Locate the cell with the specified text and output its [x, y] center coordinate. 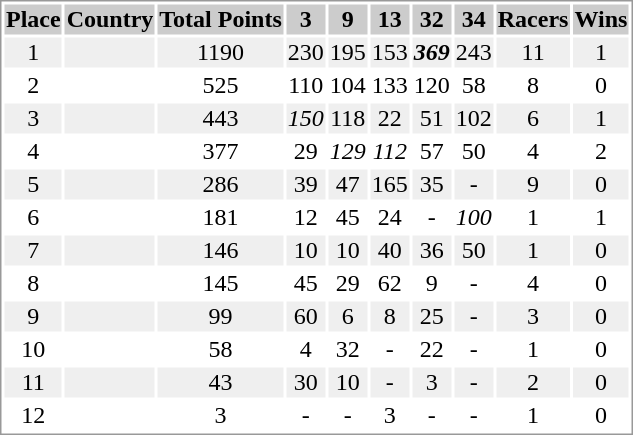
30 [306, 383]
40 [390, 251]
153 [390, 53]
118 [348, 119]
24 [390, 217]
133 [390, 85]
165 [390, 185]
39 [306, 185]
Place [33, 19]
525 [220, 85]
243 [474, 53]
230 [306, 53]
104 [348, 85]
13 [390, 19]
7 [33, 251]
443 [220, 119]
145 [220, 283]
129 [348, 151]
112 [390, 151]
57 [432, 151]
1190 [220, 53]
Wins [601, 19]
150 [306, 119]
25 [432, 317]
377 [220, 151]
369 [432, 53]
Total Points [220, 19]
36 [432, 251]
Country [110, 19]
146 [220, 251]
110 [306, 85]
181 [220, 217]
102 [474, 119]
47 [348, 185]
5 [33, 185]
35 [432, 185]
286 [220, 185]
43 [220, 383]
34 [474, 19]
195 [348, 53]
99 [220, 317]
120 [432, 85]
62 [390, 283]
100 [474, 217]
Racers [533, 19]
51 [432, 119]
60 [306, 317]
